For the text-containing cell, return its midpoint in (x, y) coordinate format. 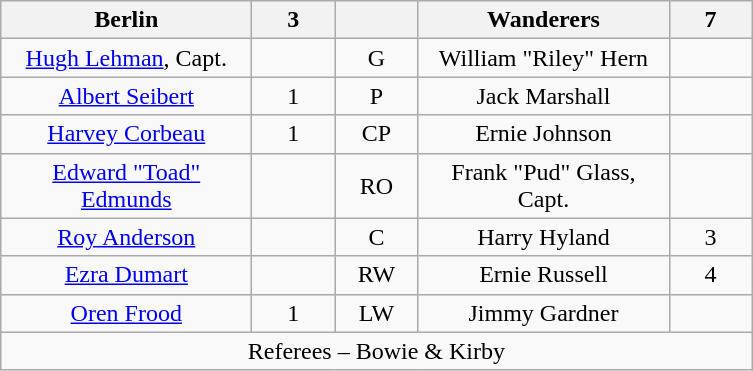
Wanderers (544, 20)
William "Riley" Hern (544, 58)
Jack Marshall (544, 96)
Albert Seibert (126, 96)
Harvey Corbeau (126, 134)
Referees – Bowie & Kirby (376, 351)
Roy Anderson (126, 237)
CP (376, 134)
4 (710, 275)
LW (376, 313)
Harry Hyland (544, 237)
Jimmy Gardner (544, 313)
Hugh Lehman, Capt. (126, 58)
RO (376, 186)
Berlin (126, 20)
Edward "Toad" Edmunds (126, 186)
Frank "Pud" Glass, Capt. (544, 186)
P (376, 96)
Ernie Johnson (544, 134)
RW (376, 275)
Ernie Russell (544, 275)
G (376, 58)
C (376, 237)
Ezra Dumart (126, 275)
7 (710, 20)
Oren Frood (126, 313)
